Return [x, y] of the center of cell containing provided text 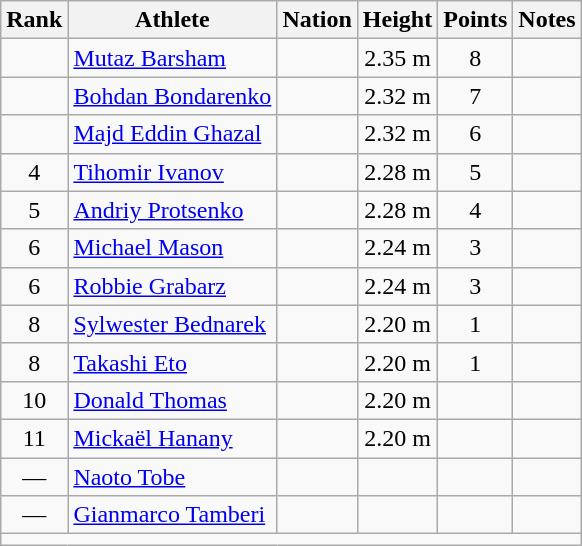
Donald Thomas [172, 400]
Athlete [172, 20]
11 [34, 438]
Rank [34, 20]
Nation [317, 20]
Andriy Protsenko [172, 210]
Michael Mason [172, 248]
Takashi Eto [172, 362]
Naoto Tobe [172, 477]
Mutaz Barsham [172, 58]
Majd Eddin Ghazal [172, 134]
Height [397, 20]
Notes [547, 20]
Robbie Grabarz [172, 286]
Gianmarco Tamberi [172, 515]
Bohdan Bondarenko [172, 96]
7 [476, 96]
Points [476, 20]
Tihomir Ivanov [172, 172]
Sylwester Bednarek [172, 324]
2.35 m [397, 58]
10 [34, 400]
Mickaël Hanany [172, 438]
